Provide the (x, y) coordinate of the cell's center where the given text is located.  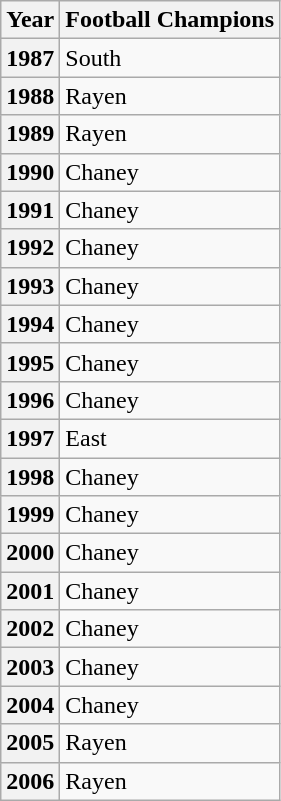
2004 (30, 705)
2000 (30, 553)
Year (30, 20)
2006 (30, 781)
1988 (30, 96)
1991 (30, 210)
2001 (30, 591)
2005 (30, 743)
1993 (30, 286)
2002 (30, 629)
1997 (30, 438)
1994 (30, 324)
2003 (30, 667)
Football Champions (170, 20)
1996 (30, 400)
1987 (30, 58)
1992 (30, 248)
1990 (30, 172)
East (170, 438)
1995 (30, 362)
1999 (30, 515)
1989 (30, 134)
1998 (30, 477)
South (170, 58)
